Scan for the cell matching the given text and deliver its [x, y] coordinate at center. 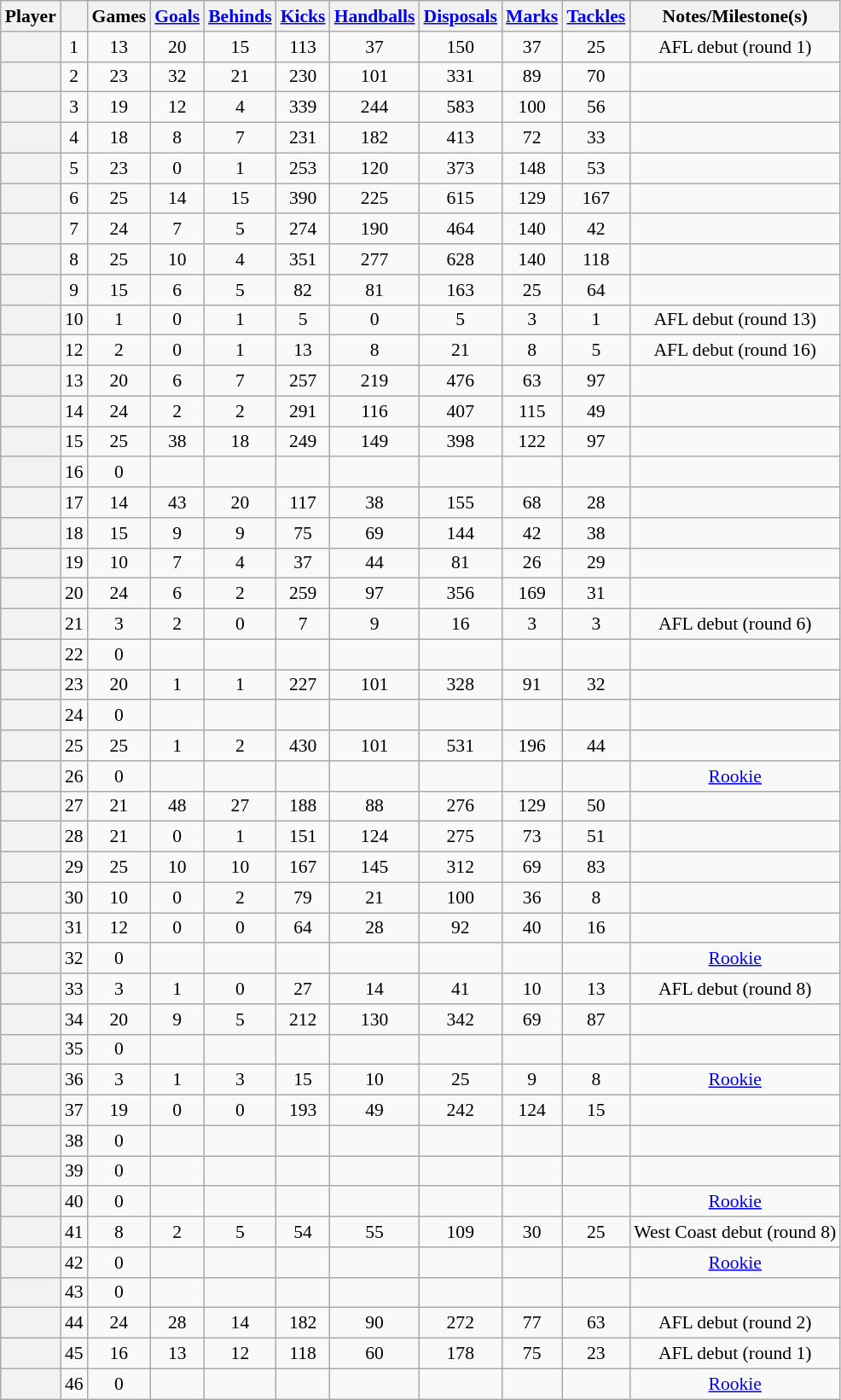
242 [461, 1111]
Marks [532, 16]
54 [304, 1232]
339 [304, 107]
190 [375, 229]
356 [461, 594]
AFL debut (round 6) [735, 624]
275 [461, 837]
34 [74, 1020]
413 [461, 138]
328 [461, 685]
464 [461, 229]
130 [375, 1020]
35 [74, 1049]
145 [375, 868]
276 [461, 806]
169 [532, 594]
46 [74, 1384]
219 [375, 381]
AFL debut (round 8) [735, 989]
68 [532, 502]
274 [304, 229]
151 [304, 837]
120 [375, 168]
72 [532, 138]
196 [532, 746]
82 [304, 290]
155 [461, 502]
583 [461, 107]
188 [304, 806]
88 [375, 806]
257 [304, 381]
231 [304, 138]
83 [595, 868]
17 [74, 502]
291 [304, 411]
116 [375, 411]
Goals [177, 16]
79 [304, 898]
331 [461, 77]
259 [304, 594]
109 [461, 1232]
212 [304, 1020]
39 [74, 1171]
Kicks [304, 16]
56 [595, 107]
53 [595, 168]
249 [304, 442]
Notes/Milestone(s) [735, 16]
Behinds [241, 16]
430 [304, 746]
Handballs [375, 16]
45 [74, 1354]
92 [461, 928]
70 [595, 77]
22 [74, 654]
398 [461, 442]
272 [461, 1323]
77 [532, 1323]
51 [595, 837]
148 [532, 168]
476 [461, 381]
253 [304, 168]
628 [461, 259]
312 [461, 868]
531 [461, 746]
407 [461, 411]
115 [532, 411]
87 [595, 1020]
244 [375, 107]
91 [532, 685]
Player [31, 16]
West Coast debut (round 8) [735, 1232]
227 [304, 685]
149 [375, 442]
60 [375, 1354]
90 [375, 1323]
AFL debut (round 2) [735, 1323]
390 [304, 199]
342 [461, 1020]
163 [461, 290]
193 [304, 1111]
178 [461, 1354]
144 [461, 533]
351 [304, 259]
AFL debut (round 13) [735, 320]
AFL debut (round 16) [735, 351]
48 [177, 806]
113 [304, 47]
150 [461, 47]
230 [304, 77]
122 [532, 442]
Disposals [461, 16]
615 [461, 199]
89 [532, 77]
50 [595, 806]
Tackles [595, 16]
373 [461, 168]
Games [119, 16]
55 [375, 1232]
225 [375, 199]
277 [375, 259]
117 [304, 502]
73 [532, 837]
